Output the (X, Y) coordinate of the center of the cell containing the given text.  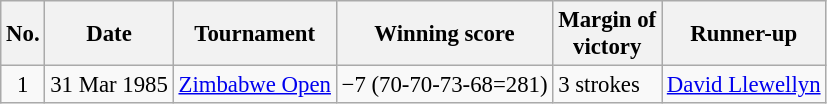
Zimbabwe Open (254, 85)
31 Mar 1985 (109, 85)
Runner-up (744, 34)
Winning score (444, 34)
Tournament (254, 34)
1 (23, 85)
Date (109, 34)
David Llewellyn (744, 85)
No. (23, 34)
3 strokes (608, 85)
−7 (70-70-73-68=281) (444, 85)
Margin ofvictory (608, 34)
